Detect which cell encompasses the target text, then output its (x, y) center coordinate. 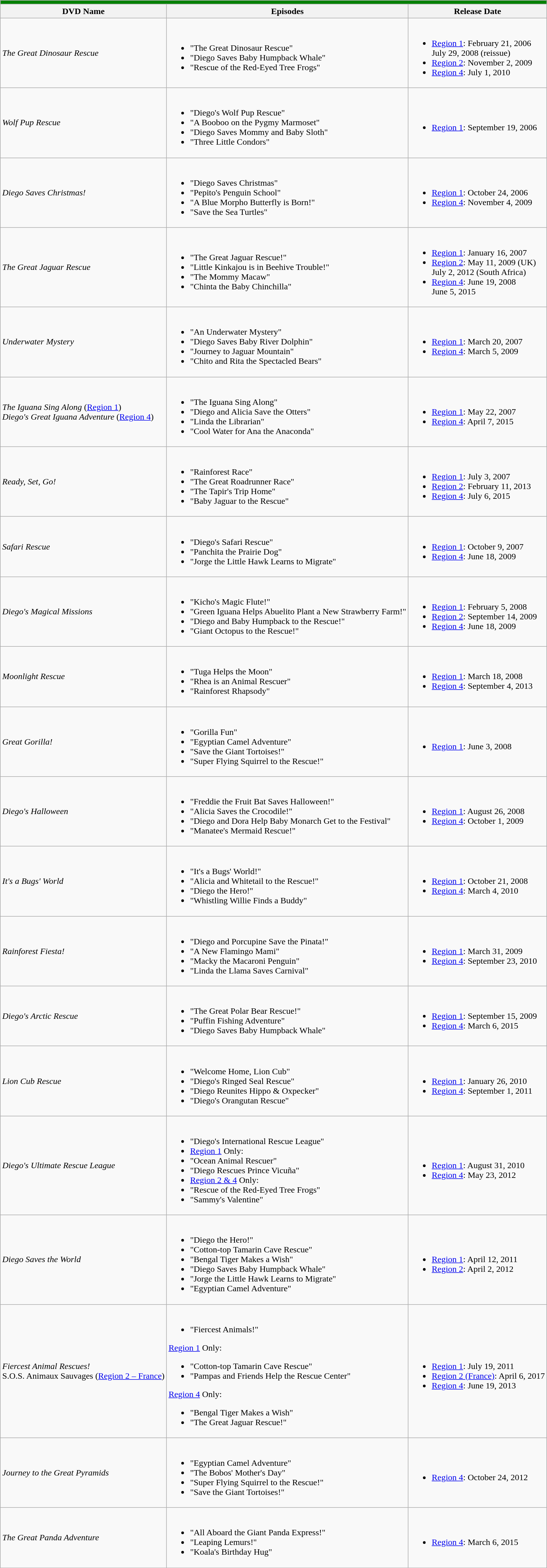
Region 1: June 3, 2008 (478, 742)
Diego's Ultimate Rescue League (83, 1165)
Safari Rescue (83, 546)
Diego's Halloween (83, 812)
"Diego's Safari Rescue""Panchita the Prairie Dog""Jorge the Little Hawk Learns to Migrate" (287, 546)
The Great Panda Adventure (83, 1537)
Episodes (287, 11)
Region 1: March 18, 2008Region 4: September 4, 2013 (478, 677)
Moonlight Rescue (83, 677)
"Welcome Home, Lion Cub""Diego's Ringed Seal Rescue""Diego Reunites Hippo & Oxpecker""Diego's Orangutan Rescue" (287, 1081)
"The Iguana Sing Along""Diego and Alicia Save the Otters""Linda the Librarian""Cool Water for Ana the Anaconda" (287, 412)
Region 1: October 21, 2008Region 4: March 4, 2010 (478, 881)
"Diego's Wolf Pup Rescue""A Booboo on the Pygmy Marmoset""Diego Saves Mommy and Baby Sloth""Three Little Condors" (287, 123)
Diego's Magical Missions (83, 611)
"The Great Polar Bear Rescue!""Puffin Fishing Adventure""Diego Saves Baby Humpback Whale" (287, 1016)
Region 1: September 15, 2009Region 4: March 6, 2015 (478, 1016)
Rainforest Fiesta! (83, 951)
Region 1: February 5, 2008Region 2: September 14, 2009Region 4: June 18, 2009 (478, 611)
Ready, Set, Go! (83, 482)
Great Gorilla! (83, 742)
Region 1: April 12, 2011Region 2: April 2, 2012 (478, 1260)
Region 1: August 26, 2008Region 4: October 1, 2009 (478, 812)
Region 1: February 21, 2006July 29, 2008 (reissue)Region 2: November 2, 2009Region 4: July 1, 2010 (478, 53)
It's a Bugs' World (83, 881)
"Diego Saves Christmas""Pepito's Penguin School""A Blue Morpho Butterfly is Born!""Save the Sea Turtles" (287, 193)
Region 1: July 3, 2007Region 2: February 11, 2013Region 4: July 6, 2015 (478, 482)
Region 1: August 31, 2010Region 4: May 23, 2012 (478, 1165)
Region 1: January 26, 2010Region 4: September 1, 2011 (478, 1081)
"It's a Bugs' World!""Alicia and Whitetail to the Rescue!""Diego the Hero!""Whistling Willie Finds a Buddy" (287, 881)
Region 1: October 24, 2006Region 4: November 4, 2009 (478, 193)
The Great Jaguar Rescue (83, 267)
Diego Saves the World (83, 1260)
"Diego and Porcupine Save the Pinata!""A New Flamingo Mami""Macky the Macaroni Penguin""Linda the Llama Saves Carnival" (287, 951)
DVD Name (83, 11)
Diego Saves Christmas! (83, 193)
"Egyptian Camel Adventure""The Bobos' Mother's Day""Super Flying Squirrel to the Rescue!""Save the Giant Tortoises!" (287, 1473)
"Rainforest Race""The Great Roadrunner Race""The Tapir's Trip Home""Baby Jaguar to the Rescue" (287, 482)
Region 1: September 19, 2006 (478, 123)
Region 4: March 6, 2015 (478, 1537)
"An Underwater Mystery""Diego Saves Baby River Dolphin""Journey to Jaguar Mountain""Chito and Rita the Spectacled Bears" (287, 342)
Region 1: January 16, 2007Region 2: May 11, 2009 (UK)July 2, 2012 (South Africa)Region 4: June 19, 2008June 5, 2015 (478, 267)
Fiercest Animal Rescues!S.O.S. Animaux Sauvages (Region 2 – France) (83, 1371)
The Great Dinosaur Rescue (83, 53)
"Gorilla Fun""Egyptian Camel Adventure""Save the Giant Tortoises!""Super Flying Squirrel to the Rescue!" (287, 742)
Region 1: May 22, 2007Region 4: April 7, 2015 (478, 412)
Region 1: March 20, 2007Region 4: March 5, 2009 (478, 342)
Journey to the Great Pyramids (83, 1473)
"The Great Jaguar Rescue!""Little Kinkajou is in Beehive Trouble!""The Mommy Macaw""Chinta the Baby Chinchilla" (287, 267)
"All Aboard the Giant Panda Express!""Leaping Lemurs!""Koala's Birthday Hug" (287, 1537)
"Tuga Helps the Moon""Rhea is an Animal Rescuer""Rainforest Rhapsody" (287, 677)
Underwater Mystery (83, 342)
The Iguana Sing Along (Region 1) Diego's Great Iguana Adventure (Region 4) (83, 412)
Region 1: March 31, 2009Region 4: September 23, 2010 (478, 951)
Region 4: October 24, 2012 (478, 1473)
"The Great Dinosaur Rescue""Diego Saves Baby Humpback Whale""Rescue of the Red-Eyed Tree Frogs" (287, 53)
Wolf Pup Rescue (83, 123)
Region 1: October 9, 2007Region 4: June 18, 2009 (478, 546)
Diego's Arctic Rescue (83, 1016)
Region 1: July 19, 2011Region 2 (France): April 6, 2017Region 4: June 19, 2013 (478, 1371)
Release Date (478, 11)
Lion Cub Rescue (83, 1081)
